Identify which cell holds the provided text, then report its [X, Y] central coordinate. 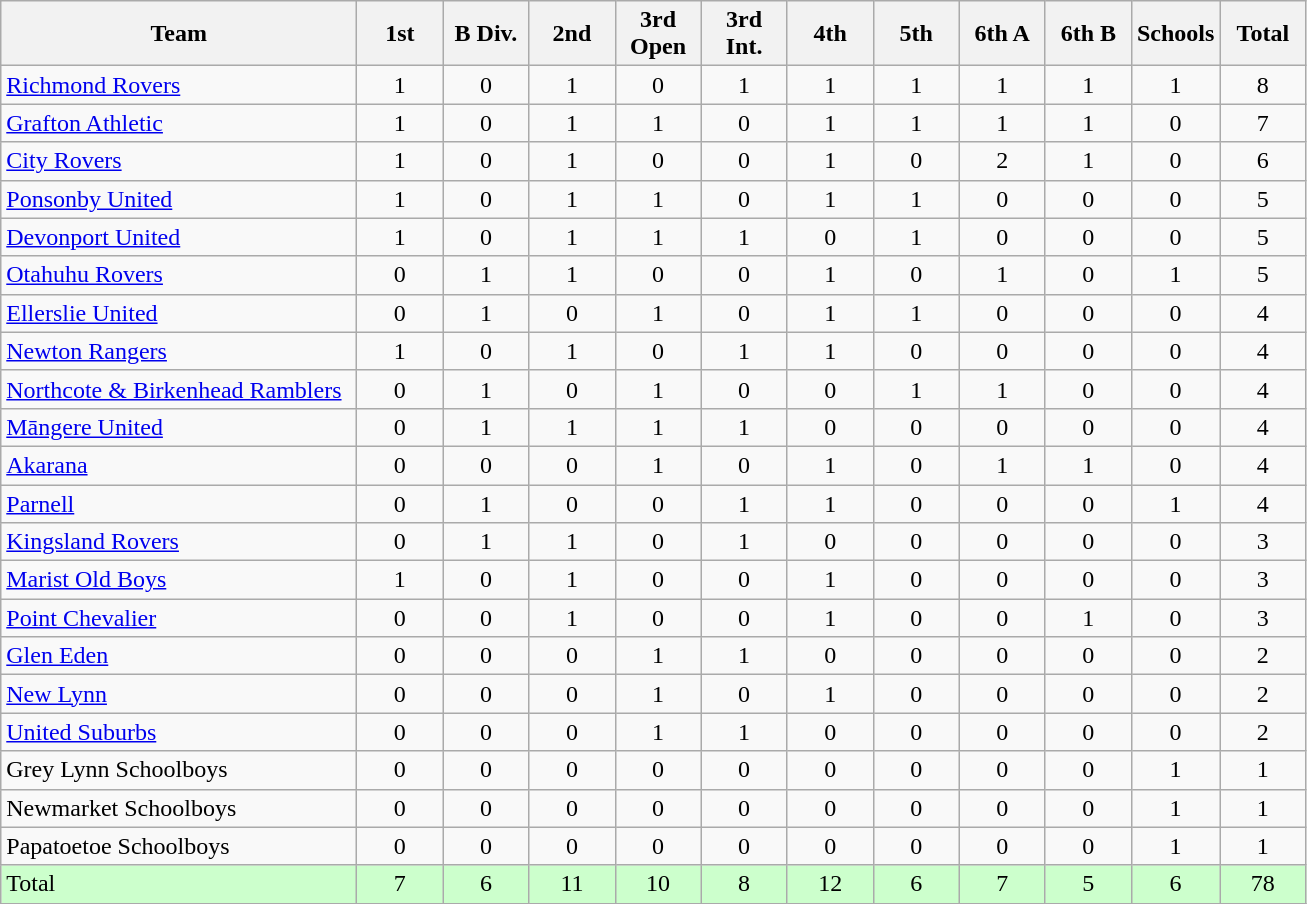
Ponsonby United [179, 199]
11 [572, 884]
Otahuhu Rovers [179, 275]
Māngere United [179, 427]
Akarana [179, 465]
10 [658, 884]
6th A [1002, 34]
78 [1263, 884]
2nd [572, 34]
Kingsland Rovers [179, 542]
Newton Rangers [179, 351]
Grafton Athletic [179, 123]
Devonport United [179, 237]
Glen Eden [179, 656]
4th [830, 34]
12 [830, 884]
Papatoetoe Schoolboys [179, 846]
Grey Lynn Schoolboys [179, 770]
Team [179, 34]
City Rovers [179, 161]
6th B [1088, 34]
New Lynn [179, 694]
B Div. [486, 34]
Parnell [179, 503]
3rd Open [658, 34]
Schools [1175, 34]
1st [400, 34]
Point Chevalier [179, 618]
Marist Old Boys [179, 580]
United Suburbs [179, 732]
5th [916, 34]
Northcote & Birkenhead Ramblers [179, 389]
Ellerslie United [179, 313]
Richmond Rovers [179, 85]
Newmarket Schoolboys [179, 808]
3rd Int. [744, 34]
